Output the [X, Y] coordinate of the center of the cell containing the given text.  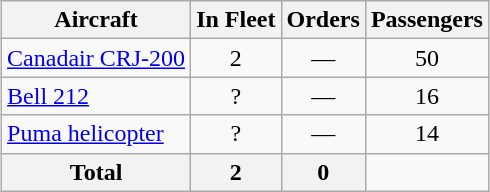
Bell 212 [96, 96]
Canadair CRJ-200 [96, 58]
Passengers [426, 20]
14 [426, 134]
Puma helicopter [96, 134]
50 [426, 58]
Aircraft [96, 20]
Orders [323, 20]
Total [96, 172]
0 [323, 172]
16 [426, 96]
In Fleet [236, 20]
